Scan for the cell matching the given text and deliver its [X, Y] coordinate at center. 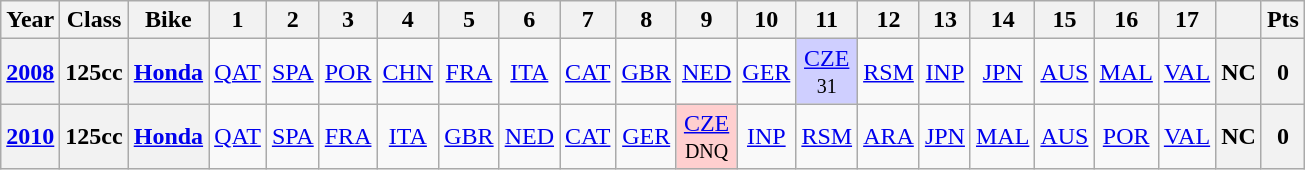
17 [1186, 20]
12 [889, 20]
16 [1126, 20]
ARA [889, 136]
3 [348, 20]
5 [469, 20]
4 [408, 20]
13 [944, 20]
CZE31 [827, 72]
Bike [168, 20]
7 [588, 20]
CHN [408, 72]
11 [827, 20]
9 [706, 20]
15 [1064, 20]
2010 [30, 136]
Year [30, 20]
6 [529, 20]
2 [292, 20]
Class [94, 20]
Pts [1282, 20]
1 [238, 20]
2008 [30, 72]
CZEDNQ [706, 136]
8 [646, 20]
10 [766, 20]
14 [1002, 20]
